Identify which cell holds the provided text, then report its [x, y] central coordinate. 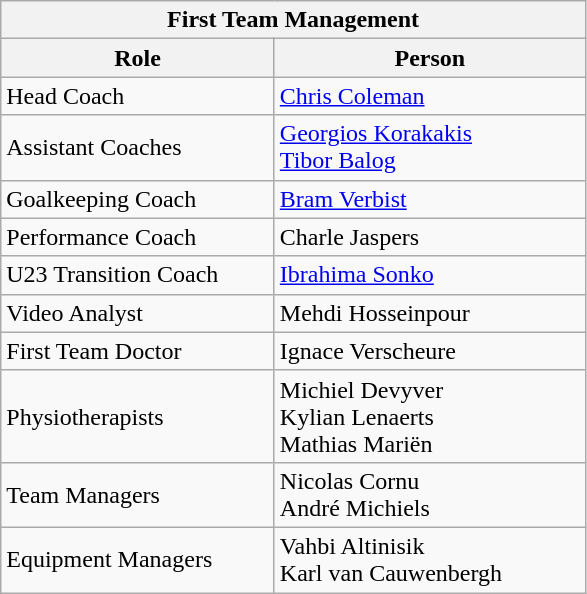
Performance Coach [138, 237]
Charle Jaspers [430, 237]
Role [138, 58]
Assistant Coaches [138, 148]
First Team Management [294, 20]
First Team Doctor [138, 351]
Ibrahima Sonko [430, 275]
Nicolas Cornu André Michiels [430, 494]
Physiotherapists [138, 416]
U23 Transition Coach [138, 275]
Head Coach [138, 96]
Vahbi Altinisik Karl van Cauwenbergh [430, 560]
Ignace Verscheure [430, 351]
Chris Coleman [430, 96]
Person [430, 58]
Team Managers [138, 494]
Bram Verbist [430, 199]
Georgios Korakakis Tibor Balog [430, 148]
Michiel Devyver Kylian Lenaerts Mathias Mariën [430, 416]
Mehdi Hosseinpour [430, 313]
Goalkeeping Coach [138, 199]
Equipment Managers [138, 560]
Video Analyst [138, 313]
